Extract the [x, y] coordinate from the center of the cell holding the provided text.  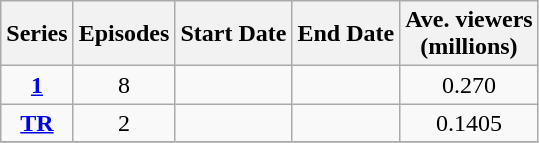
TR [37, 123]
Ave. viewers(millions) [470, 34]
Start Date [234, 34]
0.270 [470, 85]
End Date [346, 34]
0.1405 [470, 123]
Series [37, 34]
Episodes [124, 34]
1 [37, 85]
8 [124, 85]
2 [124, 123]
